Locate the cell with the specified text and output its (X, Y) center coordinate. 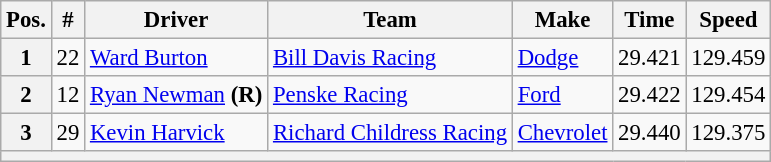
Kevin Harvick (176, 133)
Team (390, 20)
2 (26, 95)
29 (68, 133)
Bill Davis Racing (390, 58)
# (68, 20)
3 (26, 133)
Ford (562, 95)
Time (650, 20)
Dodge (562, 58)
129.454 (728, 95)
22 (68, 58)
Ward Burton (176, 58)
29.421 (650, 58)
129.375 (728, 133)
Chevrolet (562, 133)
12 (68, 95)
Make (562, 20)
Ryan Newman (R) (176, 95)
Pos. (26, 20)
Driver (176, 20)
129.459 (728, 58)
Richard Childress Racing (390, 133)
Speed (728, 20)
1 (26, 58)
Penske Racing (390, 95)
29.422 (650, 95)
29.440 (650, 133)
